Determine the (X, Y) coordinate at the center of the cell enclosing the given text.  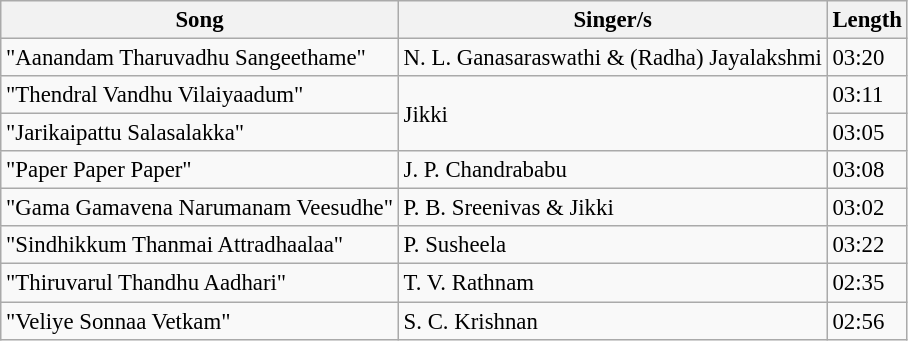
03:22 (867, 245)
"Sindhikkum Thanmai Attradhaalaa" (200, 245)
03:02 (867, 208)
Length (867, 20)
"Veliye Sonnaa Vetkam" (200, 321)
Song (200, 20)
03:11 (867, 95)
S. C. Krishnan (612, 321)
"Paper Paper Paper" (200, 170)
J. P. Chandrababu (612, 170)
N. L. Ganasaraswathi & (Radha) Jayalakshmi (612, 58)
P. B. Sreenivas & Jikki (612, 208)
03:05 (867, 133)
03:20 (867, 58)
"Gama Gamavena Narumanam Veesudhe" (200, 208)
T. V. Rathnam (612, 283)
02:56 (867, 321)
Jikki (612, 114)
03:08 (867, 170)
02:35 (867, 283)
Singer/s (612, 20)
"Jarikaipattu Salasalakka" (200, 133)
P. Susheela (612, 245)
"Thiruvarul Thandhu Aadhari" (200, 283)
"Aanandam Tharuvadhu Sangeethame" (200, 58)
"Thendral Vandhu Vilaiyaadum" (200, 95)
